Locate the cell with the specified text and output its (X, Y) center coordinate. 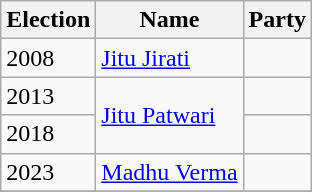
2008 (48, 58)
Jitu Jirati (170, 58)
Election (48, 20)
2023 (48, 172)
2018 (48, 134)
Jitu Patwari (170, 115)
Name (170, 20)
Madhu Verma (170, 172)
2013 (48, 96)
Party (277, 20)
